Extract the (x, y) coordinate from the center of the cell holding the provided text.  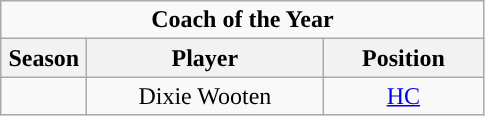
Dixie Wooten (205, 96)
HC (404, 96)
Position (404, 58)
Coach of the Year (242, 20)
Player (205, 58)
Season (44, 58)
